Extract the [X, Y] coordinate from the center of the cell holding the provided text.  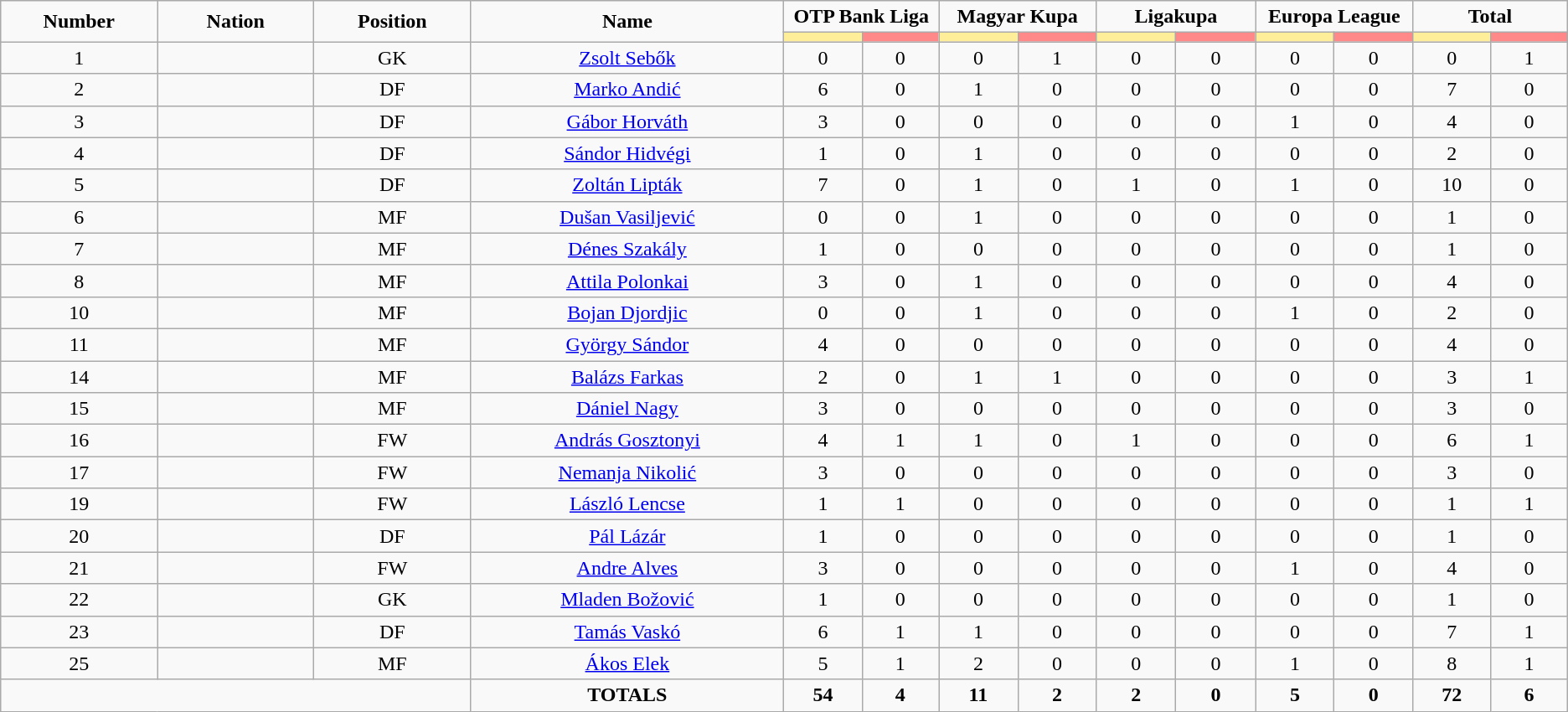
Number [79, 22]
14 [79, 376]
72 [1452, 695]
Dušan Vasiljević [627, 217]
Position [392, 22]
22 [79, 600]
László Lencse [627, 504]
Dénes Szakály [627, 249]
Bojan Djordjic [627, 312]
Pál Lázár [627, 536]
TOTALS [627, 695]
Nation [236, 22]
25 [79, 663]
Magyar Kupa [1018, 17]
Attila Polonkai [627, 281]
15 [79, 409]
16 [79, 441]
21 [79, 568]
András Gosztonyi [627, 441]
Name [627, 22]
Gábor Horváth [627, 121]
20 [79, 536]
Ligakupa [1176, 17]
György Sándor [627, 344]
Marko Andić [627, 90]
OTP Bank Liga [861, 17]
23 [79, 632]
17 [79, 472]
Ákos Elek [627, 663]
Tamás Vaskó [627, 632]
Balázs Farkas [627, 376]
Europa League [1334, 17]
Nemanja Nikolić [627, 472]
Total [1491, 17]
Zsolt Sebők [627, 58]
Zoltán Lipták [627, 185]
Andre Alves [627, 568]
Dániel Nagy [627, 409]
Mladen Božović [627, 600]
54 [823, 695]
19 [79, 504]
Sándor Hidvégi [627, 153]
